Locate the cell with the specified text and output its [x, y] center coordinate. 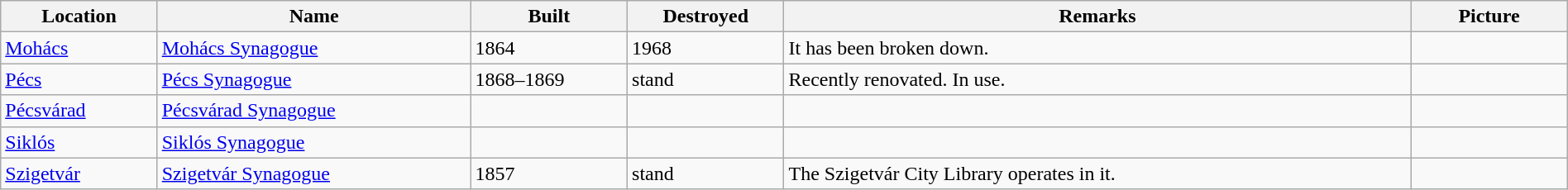
Pécs [79, 79]
1868–1869 [549, 79]
Siklós [79, 142]
Siklós Synagogue [314, 142]
The Szigetvár City Library operates in it. [1097, 173]
Pécsvárad [79, 111]
Name [314, 17]
Mohács [79, 48]
Szigetvár [79, 173]
Pécs Synagogue [314, 79]
Pécsvárad Synagogue [314, 111]
1968 [706, 48]
It has been broken down. [1097, 48]
1857 [549, 173]
Mohács Synagogue [314, 48]
Destroyed [706, 17]
Picture [1489, 17]
1864 [549, 48]
Remarks [1097, 17]
Built [549, 17]
Location [79, 17]
Recently renovated. In use. [1097, 79]
Szigetvár Synagogue [314, 173]
